Return (X, Y) of the center of cell containing provided text 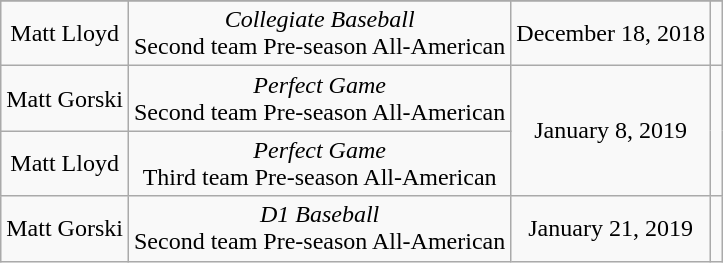
January 8, 2019 (611, 131)
D1 BaseballSecond team Pre-season All-American (319, 228)
Perfect GameSecond team Pre-season All-American (319, 98)
January 21, 2019 (611, 228)
December 18, 2018 (611, 34)
Collegiate BaseballSecond team Pre-season All-American (319, 34)
Perfect GameThird team Pre-season All-American (319, 164)
